Detect which cell encompasses the target text, then output its [x, y] center coordinate. 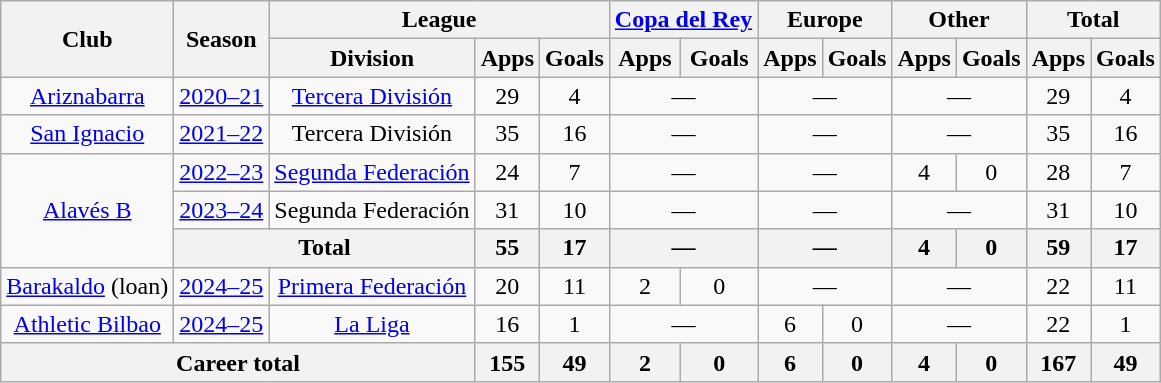
Division [372, 58]
167 [1058, 362]
Other [959, 20]
59 [1058, 248]
55 [507, 248]
League [440, 20]
2022–23 [222, 172]
La Liga [372, 324]
Season [222, 39]
2021–22 [222, 134]
Club [88, 39]
Barakaldo (loan) [88, 286]
2023–24 [222, 210]
San Ignacio [88, 134]
Copa del Rey [683, 20]
20 [507, 286]
2020–21 [222, 96]
Primera Federación [372, 286]
Athletic Bilbao [88, 324]
Europe [825, 20]
28 [1058, 172]
Career total [238, 362]
155 [507, 362]
Ariznabarra [88, 96]
24 [507, 172]
Alavés B [88, 210]
